Determine the (x, y) coordinate at the center of the cell enclosing the given text.  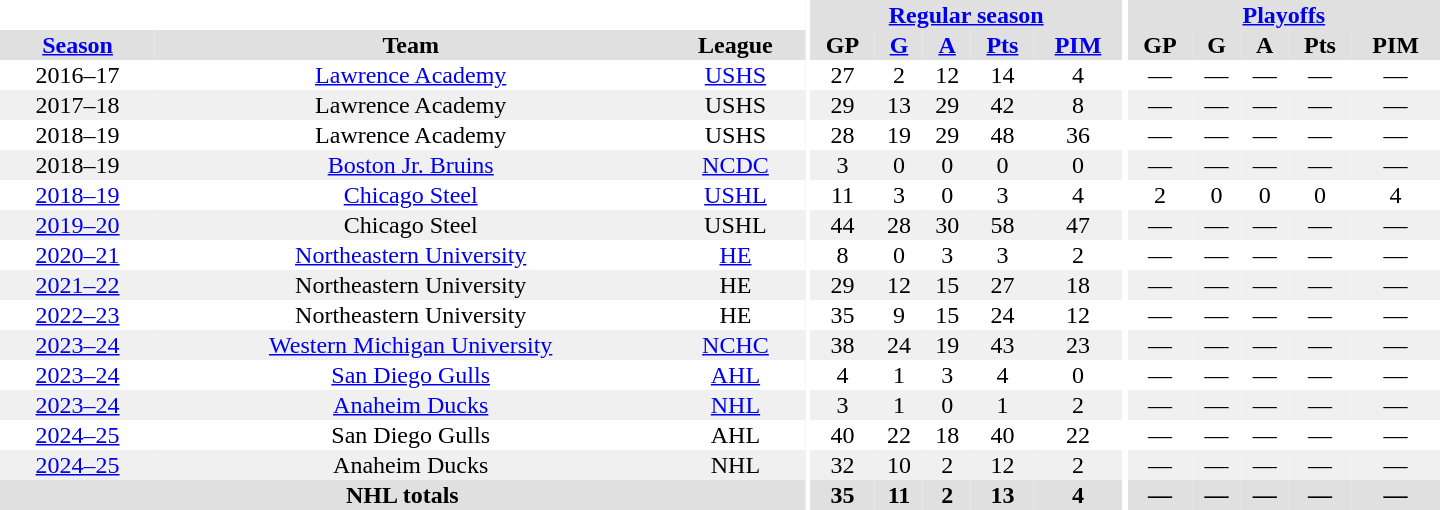
47 (1078, 225)
Boston Jr. Bruins (410, 165)
58 (1002, 225)
NCDC (736, 165)
2019–20 (78, 225)
48 (1002, 135)
44 (842, 225)
30 (947, 225)
Playoffs (1284, 15)
Team (410, 45)
Season (78, 45)
36 (1078, 135)
43 (1002, 345)
2021–22 (78, 285)
2020–21 (78, 255)
NCHC (736, 345)
32 (842, 465)
14 (1002, 75)
2016–17 (78, 75)
Regular season (966, 15)
Western Michigan University (410, 345)
10 (899, 465)
League (736, 45)
9 (899, 315)
2022–23 (78, 315)
2017–18 (78, 105)
23 (1078, 345)
NHL totals (402, 495)
38 (842, 345)
42 (1002, 105)
